For the text-containing cell, return its midpoint in (x, y) coordinate format. 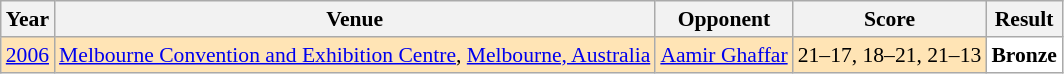
Result (1024, 19)
Year (28, 19)
Aamir Ghaffar (724, 55)
2006 (28, 55)
21–17, 18–21, 21–13 (890, 55)
Opponent (724, 19)
Melbourne Convention and Exhibition Centre, Melbourne, Australia (354, 55)
Venue (354, 19)
Bronze (1024, 55)
Score (890, 19)
